Extract the (x, y) coordinate from the center of the cell holding the provided text.  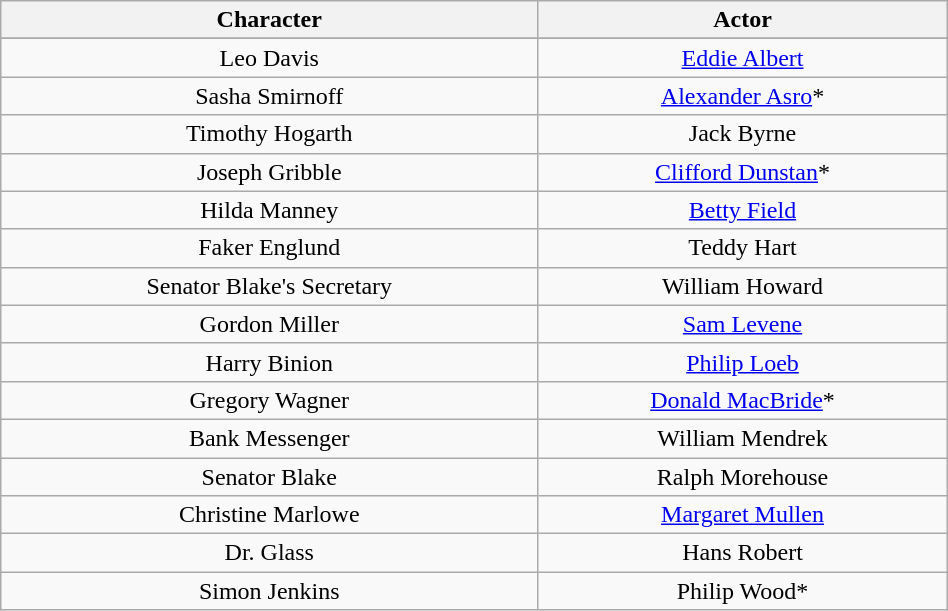
Faker Englund (270, 248)
Betty Field (742, 210)
Senator Blake's Secretary (270, 286)
Character (270, 20)
Sasha Smirnoff (270, 96)
Harry Binion (270, 362)
Joseph Gribble (270, 172)
Teddy Hart (742, 248)
Actor (742, 20)
William Howard (742, 286)
Gordon Miller (270, 324)
Timothy Hogarth (270, 134)
Dr. Glass (270, 553)
Hans Robert (742, 553)
Gregory Wagner (270, 400)
Christine Marlowe (270, 515)
Alexander Asro* (742, 96)
Simon Jenkins (270, 591)
Margaret Mullen (742, 515)
Jack Byrne (742, 134)
Senator Blake (270, 477)
Donald MacBride* (742, 400)
Philip Loeb (742, 362)
Clifford Dunstan* (742, 172)
Bank Messenger (270, 438)
Sam Levene (742, 324)
Eddie Albert (742, 58)
Hilda Manney (270, 210)
Leo Davis (270, 58)
Philip Wood* (742, 591)
William Mendrek (742, 438)
Ralph Morehouse (742, 477)
